Capture the cell that displays the provided text and extract its (x, y) central coordinate. 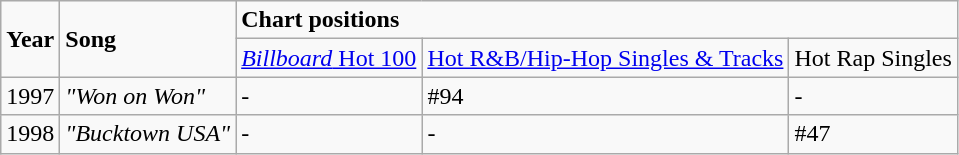
Song (148, 39)
Hot R&B/Hip-Hop Singles & Tracks (606, 58)
"Won on Won" (148, 96)
#94 (606, 96)
1997 (30, 96)
Billboard Hot 100 (329, 58)
Hot Rap Singles (873, 58)
Year (30, 39)
#47 (873, 134)
"Bucktown USA" (148, 134)
Chart positions (597, 20)
1998 (30, 134)
